Output the (X, Y) coordinate of the center of the cell containing the given text.  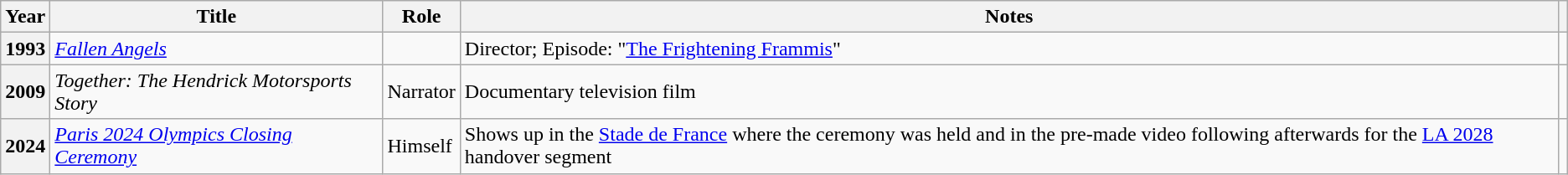
Year (25, 17)
Documentary television film (1008, 92)
Together: The Hendrick Motorsports Story (216, 92)
1993 (25, 49)
Narrator (421, 92)
Paris 2024 Olympics Closing Ceremony (216, 146)
2009 (25, 92)
Shows up in the Stade de France where the ceremony was held and in the pre-made video following afterwards for the LA 2028 handover segment (1008, 146)
2024 (25, 146)
Notes (1008, 17)
Role (421, 17)
Director; Episode: "The Frightening Frammis" (1008, 49)
Fallen Angels (216, 49)
Himself (421, 146)
Title (216, 17)
